Provide the [X, Y] coordinate of the cell's center where the given text is located.  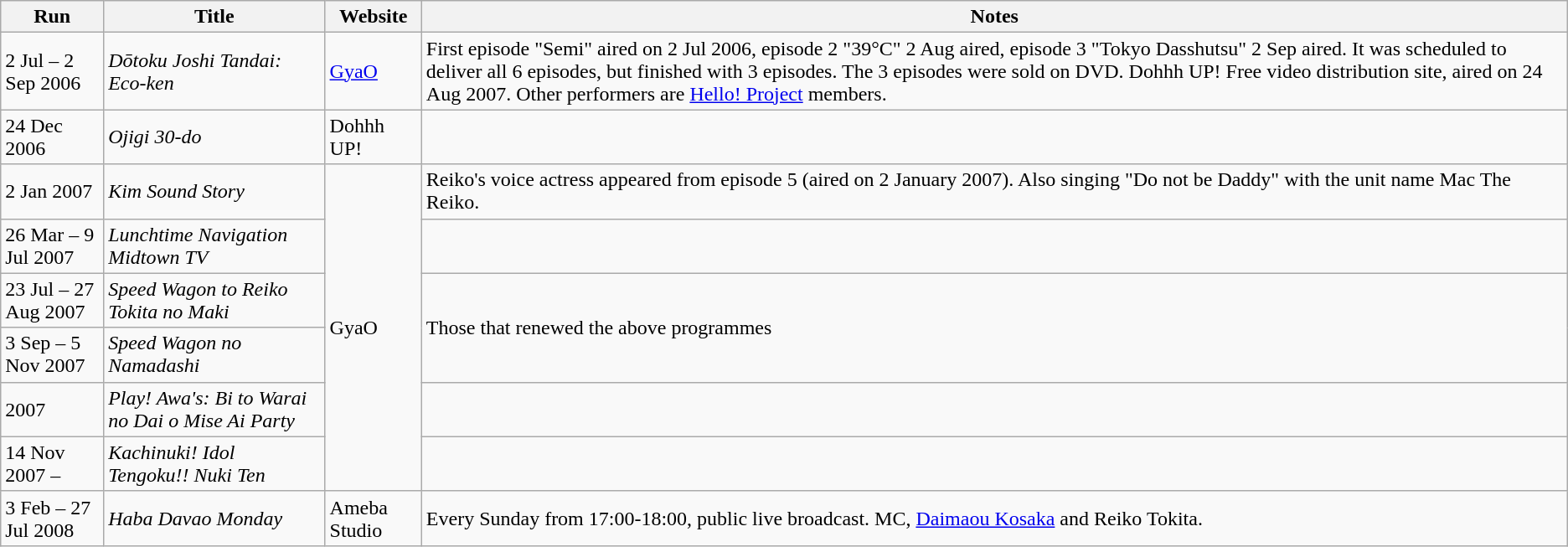
Speed Wagon to Reiko Tokita no Maki [214, 300]
Run [52, 17]
Dōtoku Joshi Tandai: Eco-ken [214, 71]
Kim Sound Story [214, 191]
2007 [52, 409]
Every Sunday from 17:00-18:00, public live broadcast. MC, Daimaou Kosaka and Reiko Tokita. [994, 518]
Those that renewed the above programmes [994, 328]
Haba Davao Monday [214, 518]
Title [214, 17]
Ojigi 30-do [214, 137]
Speed Wagon no Namadashi [214, 355]
3 Feb – 27 Jul 2008 [52, 518]
Kachinuki! Idol Tengoku!! Nuki Ten [214, 464]
Website [374, 17]
Lunchtime Navigation Midtown TV [214, 246]
23 Jul – 27 Aug 2007 [52, 300]
Play! Awa's: Bi to Warai no Dai o Mise Ai Party [214, 409]
24 Dec 2006 [52, 137]
26 Mar – 9 Jul 2007 [52, 246]
2 Jul – 2 Sep 2006 [52, 71]
Ameba Studio [374, 518]
Dohhh UP! [374, 137]
Reiko's voice actress appeared from episode 5 (aired on 2 January 2007). Also singing "Do not be Daddy" with the unit name Mac The Reiko. [994, 191]
2 Jan 2007 [52, 191]
3 Sep – 5 Nov 2007 [52, 355]
Notes [994, 17]
14 Nov 2007 – [52, 464]
